Provide the [x, y] coordinate of the cell's center where the given text is located.  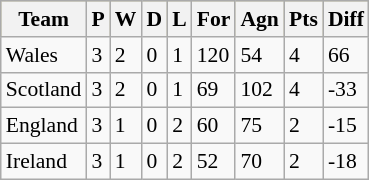
102 [260, 90]
-18 [346, 162]
P [98, 19]
Diff [346, 19]
Ireland [44, 162]
Scotland [44, 90]
66 [346, 55]
120 [214, 55]
Team [44, 19]
70 [260, 162]
Agn [260, 19]
60 [214, 126]
69 [214, 90]
52 [214, 162]
Pts [304, 19]
Wales [44, 55]
L [180, 19]
For [214, 19]
54 [260, 55]
D [154, 19]
England [44, 126]
-15 [346, 126]
-33 [346, 90]
75 [260, 126]
W [126, 19]
